Find where the given text appears and provide that cell's center as (X, Y) coordinate. 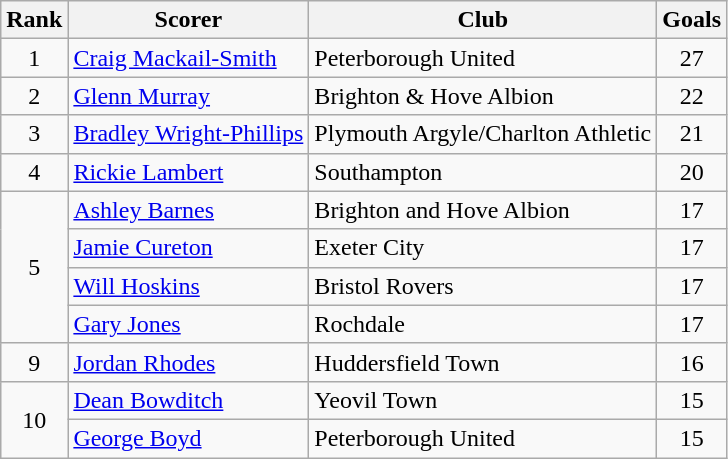
27 (692, 58)
Jordan Rhodes (188, 362)
22 (692, 96)
5 (34, 267)
Plymouth Argyle/Charlton Athletic (483, 134)
Exeter City (483, 248)
3 (34, 134)
Rank (34, 20)
2 (34, 96)
4 (34, 172)
Goals (692, 20)
20 (692, 172)
Bristol Rovers (483, 286)
George Boyd (188, 438)
Dean Bowditch (188, 400)
16 (692, 362)
9 (34, 362)
Craig Mackail-Smith (188, 58)
Huddersfield Town (483, 362)
1 (34, 58)
Will Hoskins (188, 286)
Brighton and Hove Albion (483, 210)
Gary Jones (188, 324)
Southampton (483, 172)
Jamie Cureton (188, 248)
Rochdale (483, 324)
21 (692, 134)
Bradley Wright-Phillips (188, 134)
10 (34, 419)
Brighton & Hove Albion (483, 96)
Rickie Lambert (188, 172)
Scorer (188, 20)
Glenn Murray (188, 96)
Club (483, 20)
Ashley Barnes (188, 210)
Yeovil Town (483, 400)
